Identify which cell holds the provided text, then report its (X, Y) central coordinate. 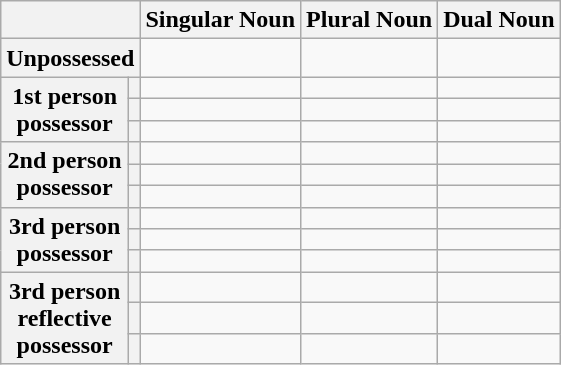
1st personpossessor (65, 110)
Dual Noun (499, 20)
2nd personpossessor (65, 174)
Plural Noun (370, 20)
3rd personpossessor (65, 240)
3rd personreflectivepossessor (65, 318)
Unpossessed (70, 58)
Singular Noun (220, 20)
